Return [X, Y] of the center of cell containing provided text 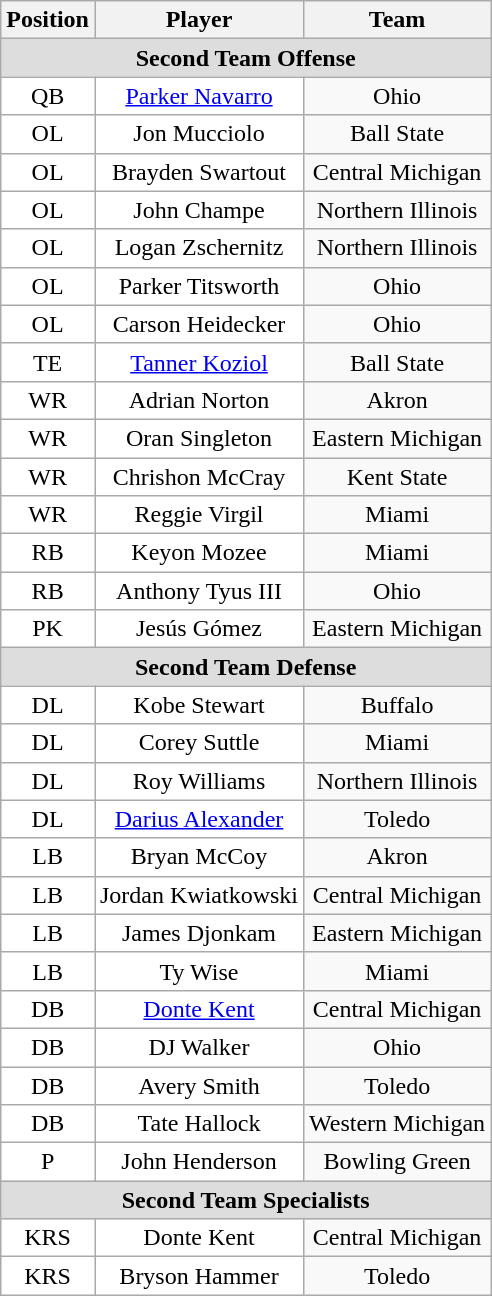
Bryan McCoy [198, 857]
Parker Titsworth [198, 286]
QB [48, 96]
Corey Suttle [198, 743]
Roy Williams [198, 781]
Reggie Virgil [198, 515]
Darius Alexander [198, 819]
Parker Navarro [198, 96]
Bryson Hammer [198, 1276]
Bowling Green [398, 1162]
TE [48, 362]
Second Team Defense [246, 667]
John Henderson [198, 1162]
Kobe Stewart [198, 705]
Adrian Norton [198, 400]
DJ Walker [198, 1047]
Second Team Offense [246, 58]
Oran Singleton [198, 438]
Logan Zschernitz [198, 248]
Ty Wise [198, 971]
Second Team Specialists [246, 1200]
James Djonkam [198, 933]
John Champe [198, 210]
Anthony Tyus III [198, 591]
Western Michigan [398, 1124]
Buffalo [398, 705]
Jon Mucciolo [198, 134]
Player [198, 20]
Carson Heidecker [198, 324]
Tanner Koziol [198, 362]
Team [398, 20]
Brayden Swartout [198, 172]
PK [48, 629]
P [48, 1162]
Chrishon McCray [198, 477]
Jordan Kwiatkowski [198, 895]
Keyon Mozee [198, 553]
Jesús Gómez [198, 629]
Avery Smith [198, 1085]
Tate Hallock [198, 1124]
Position [48, 20]
Kent State [398, 477]
